Locate the cell with the specified text and output its (X, Y) center coordinate. 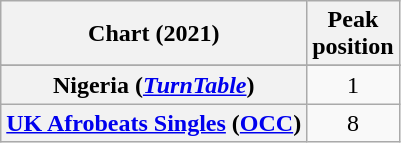
Chart (2021) (154, 34)
8 (353, 123)
Peakposition (353, 34)
Nigeria (TurnTable) (154, 85)
1 (353, 85)
UK Afrobeats Singles (OCC) (154, 123)
